Capture the cell that displays the provided text and extract its (X, Y) central coordinate. 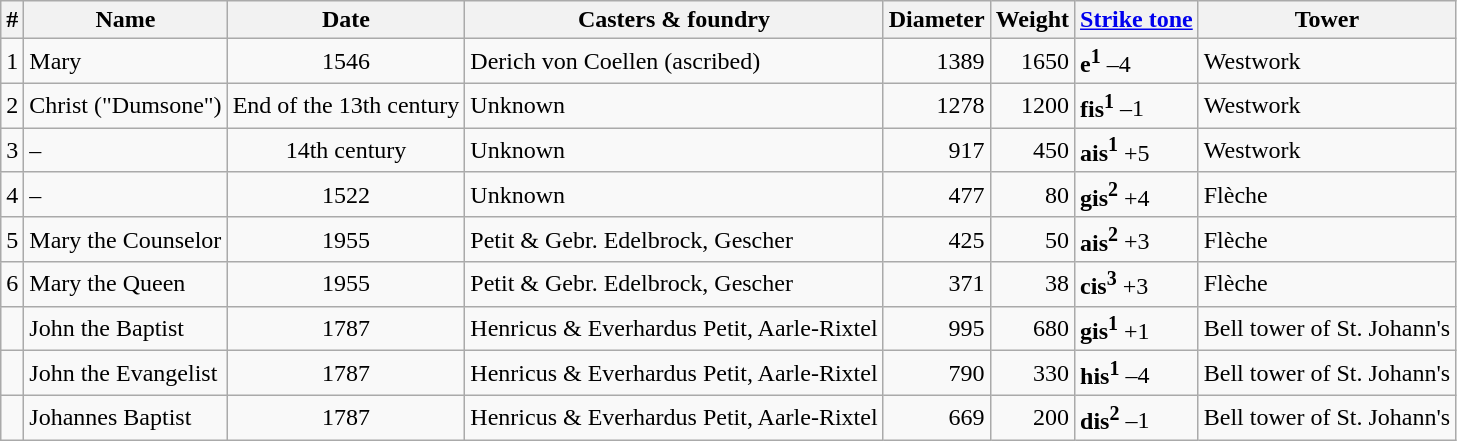
1522 (346, 194)
995 (936, 328)
gis1 +1 (1137, 328)
Date (346, 20)
680 (1032, 328)
1278 (936, 106)
1546 (346, 62)
fis1 –1 (1137, 106)
4 (12, 194)
80 (1032, 194)
dis2 –1 (1137, 418)
917 (936, 150)
Derich von Coellen (ascribed) (674, 62)
14th century (346, 150)
Mary the Counselor (126, 240)
John the Baptist (126, 328)
790 (936, 374)
6 (12, 284)
Name (126, 20)
200 (1032, 418)
371 (936, 284)
John the Evangelist (126, 374)
Tower (1326, 20)
669 (936, 418)
450 (1032, 150)
3 (12, 150)
Mary (126, 62)
e1 –4 (1137, 62)
Christ ("Dumsone") (126, 106)
gis2 +4 (1137, 194)
End of the 13th century (346, 106)
1389 (936, 62)
# (12, 20)
38 (1032, 284)
cis3 +3 (1137, 284)
Diameter (936, 20)
2 (12, 106)
1 (12, 62)
Strike tone (1137, 20)
1200 (1032, 106)
425 (936, 240)
330 (1032, 374)
477 (936, 194)
5 (12, 240)
ais1 +5 (1137, 150)
Casters & foundry (674, 20)
Johannes Baptist (126, 418)
Mary the Queen (126, 284)
ais2 +3 (1137, 240)
Weight (1032, 20)
50 (1032, 240)
1650 (1032, 62)
his1 –4 (1137, 374)
